Search for the cell housing the specified text and yield its [x, y] center coordinate. 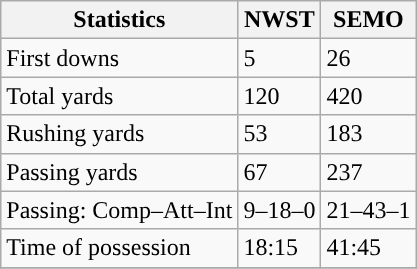
420 [368, 96]
67 [280, 172]
Passing yards [120, 172]
Statistics [120, 20]
Rushing yards [120, 134]
Total yards [120, 96]
26 [368, 58]
5 [280, 58]
53 [280, 134]
183 [368, 134]
21–43–1 [368, 210]
First downs [120, 58]
Time of possession [120, 248]
Passing: Comp–Att–Int [120, 210]
18:15 [280, 248]
120 [280, 96]
9–18–0 [280, 210]
41:45 [368, 248]
SEMO [368, 20]
NWST [280, 20]
237 [368, 172]
